Return (X, Y) of the center of cell containing provided text 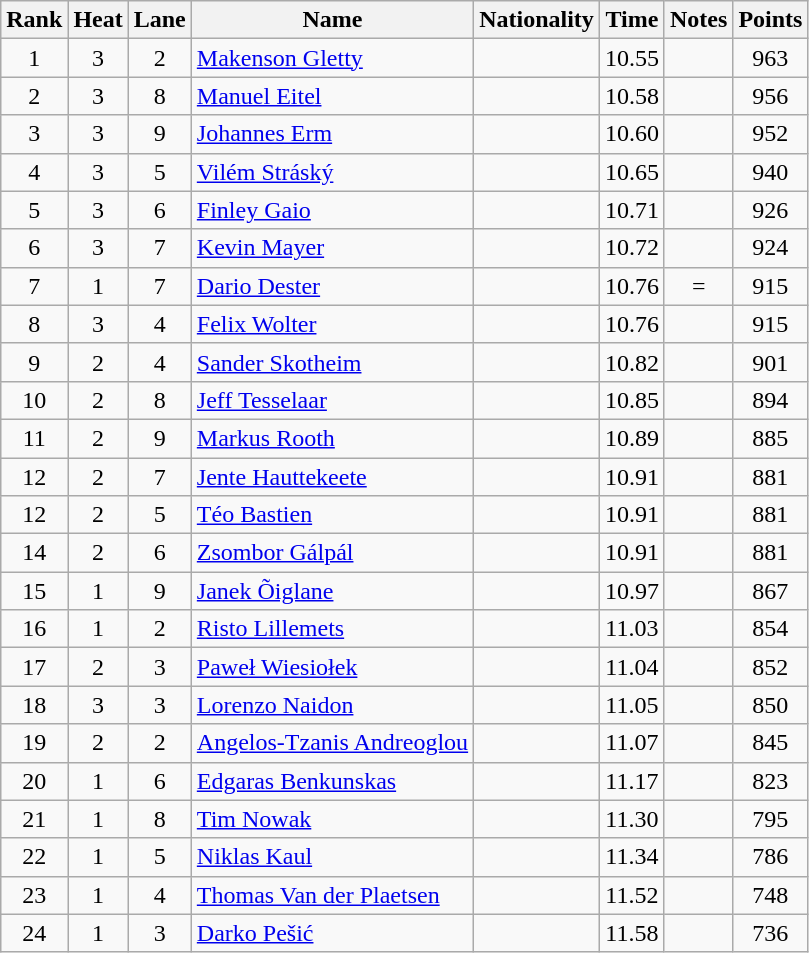
852 (770, 667)
11.30 (632, 819)
795 (770, 819)
748 (770, 895)
10.85 (632, 400)
Makenson Gletty (332, 58)
10.71 (632, 210)
11.04 (632, 667)
10.60 (632, 134)
Name (332, 20)
952 (770, 134)
Nationality (537, 20)
Jeff Tesselaar (332, 400)
21 (34, 819)
926 (770, 210)
854 (770, 629)
Felix Wolter (332, 324)
894 (770, 400)
940 (770, 172)
14 (34, 553)
22 (34, 857)
Johannes Erm (332, 134)
20 (34, 781)
901 (770, 362)
23 (34, 895)
10.55 (632, 58)
10 (34, 400)
736 (770, 933)
Kevin Mayer (332, 248)
Markus Rooth (332, 438)
15 (34, 591)
Notes (698, 20)
Rank (34, 20)
Zsombor Gálpál (332, 553)
Niklas Kaul (332, 857)
Dario Dester (332, 286)
885 (770, 438)
Heat (98, 20)
Lorenzo Naidon (332, 705)
17 (34, 667)
Finley Gaio (332, 210)
Jente Hauttekeete (332, 477)
Points (770, 20)
Darko Pešić (332, 933)
963 (770, 58)
Angelos-Tzanis Andreoglou (332, 743)
19 (34, 743)
11.34 (632, 857)
Time (632, 20)
10.89 (632, 438)
11.17 (632, 781)
10.82 (632, 362)
Paweł Wiesiołek (332, 667)
= (698, 286)
18 (34, 705)
Risto Lillemets (332, 629)
Manuel Eitel (332, 96)
10.72 (632, 248)
Janek Õiglane (332, 591)
Thomas Van der Plaetsen (332, 895)
10.58 (632, 96)
Sander Skotheim (332, 362)
Edgaras Benkunskas (332, 781)
24 (34, 933)
10.65 (632, 172)
Tim Nowak (332, 819)
Téo Bastien (332, 515)
Vilém Stráský (332, 172)
11 (34, 438)
16 (34, 629)
956 (770, 96)
11.52 (632, 895)
11.07 (632, 743)
11.58 (632, 933)
924 (770, 248)
786 (770, 857)
Lane (160, 20)
10.97 (632, 591)
11.03 (632, 629)
845 (770, 743)
867 (770, 591)
11.05 (632, 705)
850 (770, 705)
823 (770, 781)
